Find where the given text appears and provide that cell's center as [X, Y] coordinate. 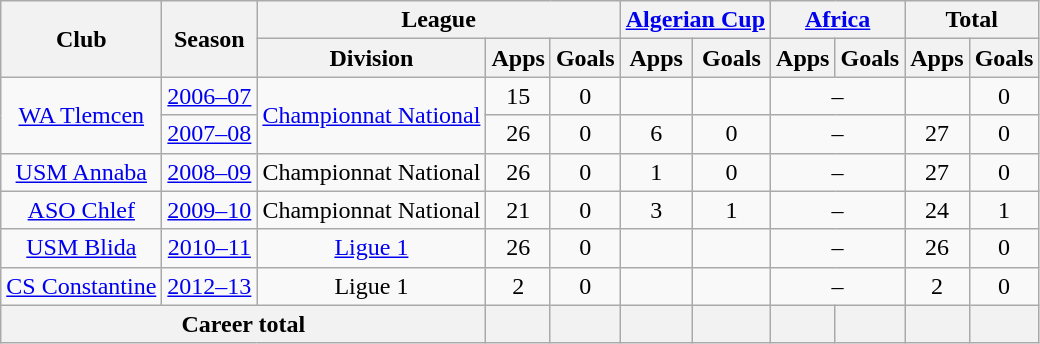
6 [656, 134]
2008–09 [210, 172]
WA Tlemcen [82, 115]
2012–13 [210, 286]
21 [518, 210]
Club [82, 39]
Career total [244, 324]
24 [937, 210]
2006–07 [210, 96]
USM Blida [82, 248]
USM Annaba [82, 172]
2009–10 [210, 210]
3 [656, 210]
Total [972, 20]
15 [518, 96]
ASO Chlef [82, 210]
Division [372, 58]
2010–11 [210, 248]
League [438, 20]
Season [210, 39]
Algerian Cup [695, 20]
Africa [838, 20]
CS Constantine [82, 286]
2007–08 [210, 134]
